Return (X, Y) of the center of cell containing provided text 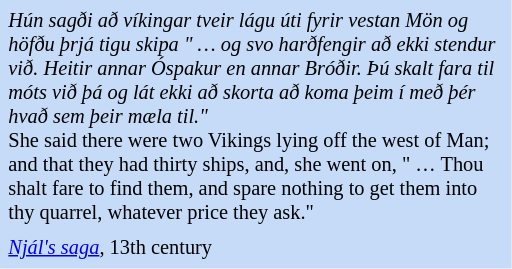
Njál's saga, 13th century (256, 248)
